Pinpoint the cell where the given text exists, returning its [x, y] midpoint coordinate. 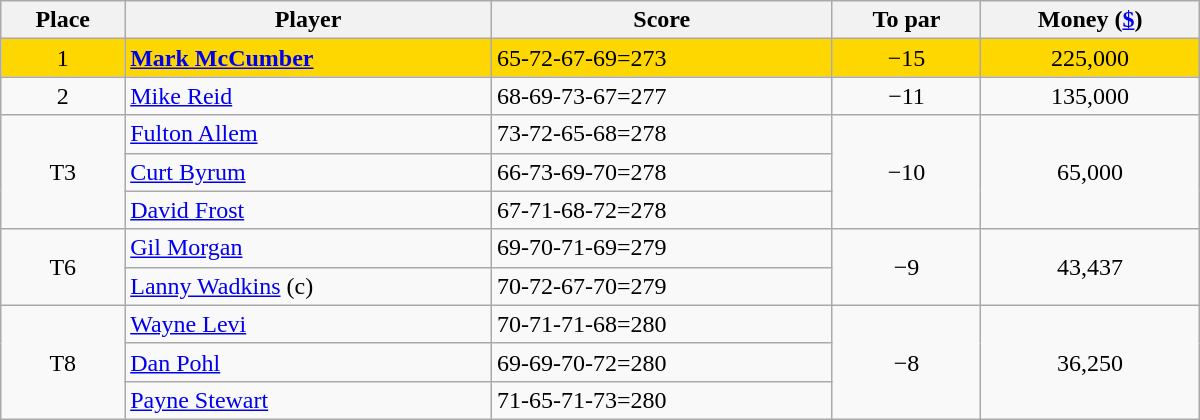
Lanny Wadkins (c) [308, 286]
66-73-69-70=278 [662, 172]
T8 [63, 362]
David Frost [308, 210]
−10 [906, 172]
65,000 [1090, 172]
Fulton Allem [308, 134]
−15 [906, 58]
Mark McCumber [308, 58]
Mike Reid [308, 96]
73-72-65-68=278 [662, 134]
135,000 [1090, 96]
To par [906, 20]
−8 [906, 362]
71-65-71-73=280 [662, 400]
Score [662, 20]
Money ($) [1090, 20]
Curt Byrum [308, 172]
−9 [906, 267]
T6 [63, 267]
1 [63, 58]
Dan Pohl [308, 362]
70-71-71-68=280 [662, 324]
Player [308, 20]
Place [63, 20]
43,437 [1090, 267]
36,250 [1090, 362]
2 [63, 96]
−11 [906, 96]
T3 [63, 172]
Wayne Levi [308, 324]
70-72-67-70=279 [662, 286]
68-69-73-67=277 [662, 96]
Gil Morgan [308, 248]
69-70-71-69=279 [662, 248]
Payne Stewart [308, 400]
67-71-68-72=278 [662, 210]
65-72-67-69=273 [662, 58]
225,000 [1090, 58]
69-69-70-72=280 [662, 362]
